Identify which cell holds the provided text, then report its (X, Y) central coordinate. 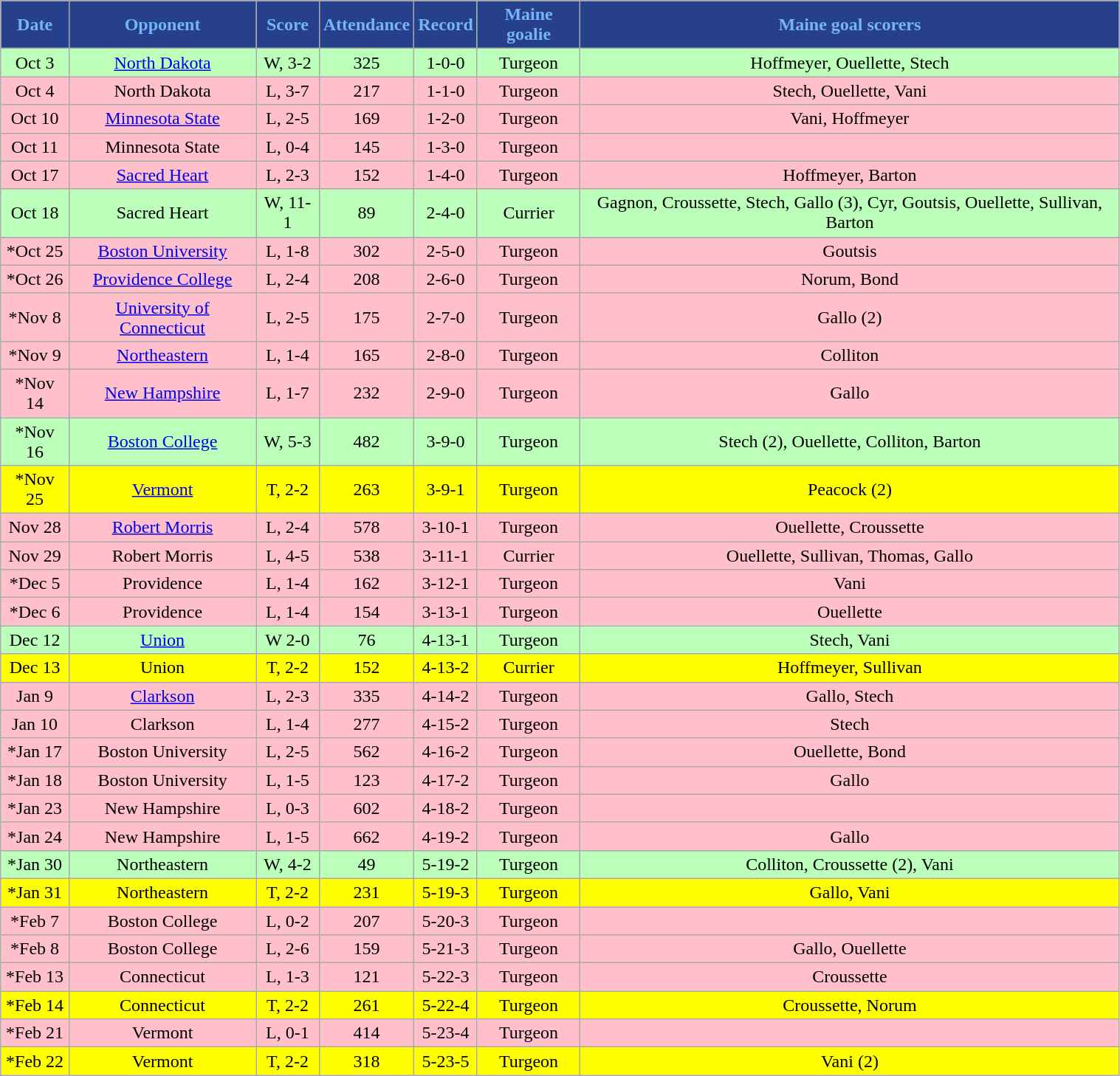
Hoffmeyer, Ouellette, Stech (850, 63)
5-23-5 (446, 1061)
Jan 9 (35, 696)
2-7-0 (446, 317)
5-21-3 (446, 949)
W, 11-1 (288, 213)
76 (366, 640)
Gallo, Stech (850, 696)
*Nov 8 (35, 317)
4-19-2 (446, 836)
5-19-2 (446, 864)
2-9-0 (446, 393)
Norum, Bond (850, 279)
1-0-0 (446, 63)
Stech (2), Ouellette, Colliton, Barton (850, 441)
*Nov 9 (35, 355)
W, 5-3 (288, 441)
3-13-1 (446, 612)
602 (366, 808)
Ouellette, Bond (850, 752)
261 (366, 1005)
169 (366, 119)
318 (366, 1061)
Goutsis (850, 251)
L, 2-6 (288, 949)
2-4-0 (446, 213)
W 2-0 (288, 640)
Oct 17 (35, 175)
*Jan 31 (35, 892)
4-15-2 (446, 724)
Oct 10 (35, 119)
3-9-0 (446, 441)
Oct 11 (35, 147)
121 (366, 977)
159 (366, 949)
*Jan 30 (35, 864)
Attendance (366, 25)
Hoffmeyer, Barton (850, 175)
L, 1-8 (288, 251)
L, 0-1 (288, 1033)
Ouellette, Croussette (850, 528)
Colliton, Croussette (2), Vani (850, 864)
Croussette, Norum (850, 1005)
Nov 28 (35, 528)
Score (288, 25)
Dec 12 (35, 640)
2-5-0 (446, 251)
*Nov 25 (35, 490)
482 (366, 441)
Gagnon, Croussette, Stech, Gallo (3), Cyr, Goutsis, Ouellette, Sullivan, Barton (850, 213)
89 (366, 213)
Peacock (2) (850, 490)
217 (366, 91)
*Jan 17 (35, 752)
Stech (850, 724)
Croussette (850, 977)
Ouellette (850, 612)
Oct 3 (35, 63)
*Feb 7 (35, 920)
Vani (850, 584)
L, 4-5 (288, 556)
Vani, Hoffmeyer (850, 119)
414 (366, 1033)
165 (366, 355)
232 (366, 393)
*Feb 13 (35, 977)
325 (366, 63)
175 (366, 317)
Maine goalie (529, 25)
*Feb 22 (35, 1061)
W, 4-2 (288, 864)
1-3-0 (446, 147)
662 (366, 836)
*Feb 21 (35, 1033)
*Jan 23 (35, 808)
5-19-3 (446, 892)
2-6-0 (446, 279)
4-16-2 (446, 752)
3-12-1 (446, 584)
207 (366, 920)
Opponent (162, 25)
145 (366, 147)
5-20-3 (446, 920)
4-13-1 (446, 640)
Dec 13 (35, 668)
562 (366, 752)
49 (366, 864)
Colliton (850, 355)
L, 1-7 (288, 393)
L, 0-3 (288, 808)
3-9-1 (446, 490)
Ouellette, Sullivan, Thomas, Gallo (850, 556)
208 (366, 279)
4-17-2 (446, 780)
Date (35, 25)
*Feb 14 (35, 1005)
Jan 10 (35, 724)
Providence College (162, 279)
1-4-0 (446, 175)
Gallo, Vani (850, 892)
5-22-4 (446, 1005)
University of Connecticut (162, 317)
*Dec 6 (35, 612)
5-23-4 (446, 1033)
Stech, Ouellette, Vani (850, 91)
335 (366, 696)
Oct 18 (35, 213)
Record (446, 25)
1-2-0 (446, 119)
W, 3-2 (288, 63)
*Nov 14 (35, 393)
5-22-3 (446, 977)
4-18-2 (446, 808)
Nov 29 (35, 556)
162 (366, 584)
L, 3-7 (288, 91)
*Oct 25 (35, 251)
*Jan 24 (35, 836)
Stech, Vani (850, 640)
L, 0-4 (288, 147)
4-13-2 (446, 668)
*Oct 26 (35, 279)
Maine goal scorers (850, 25)
L, 1-3 (288, 977)
Gallo, Ouellette (850, 949)
Vani (2) (850, 1061)
*Dec 5 (35, 584)
123 (366, 780)
1-1-0 (446, 91)
3-11-1 (446, 556)
3-10-1 (446, 528)
231 (366, 892)
Oct 4 (35, 91)
Gallo (2) (850, 317)
*Jan 18 (35, 780)
*Feb 8 (35, 949)
154 (366, 612)
277 (366, 724)
2-8-0 (446, 355)
4-14-2 (446, 696)
578 (366, 528)
538 (366, 556)
L, 0-2 (288, 920)
Hoffmeyer, Sullivan (850, 668)
*Nov 16 (35, 441)
302 (366, 251)
263 (366, 490)
